Determine the [x, y] coordinate at the center of the cell enclosing the given text.  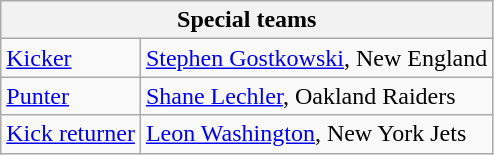
Kicker [71, 58]
Punter [71, 96]
Shane Lechler, Oakland Raiders [316, 96]
Stephen Gostkowski, New England [316, 58]
Kick returner [71, 134]
Special teams [247, 20]
Leon Washington, New York Jets [316, 134]
